Extract the (X, Y) coordinate from the center of the cell holding the provided text.  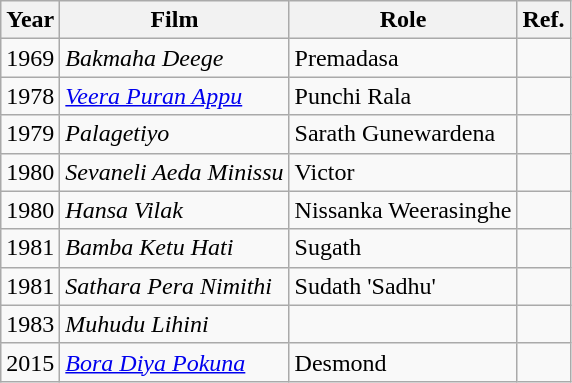
Bora Diya Pokuna (174, 362)
Sugath (403, 248)
Year (30, 20)
Ref. (544, 20)
Bamba Ketu Hati (174, 248)
1979 (30, 134)
Hansa Vilak (174, 210)
Punchi Rala (403, 96)
Film (174, 20)
Sevaneli Aeda Minissu (174, 172)
1969 (30, 58)
Sudath 'Sadhu' (403, 286)
Sathara Pera Nimithi (174, 286)
Role (403, 20)
2015 (30, 362)
Bakmaha Deege (174, 58)
Premadasa (403, 58)
Muhudu Lihini (174, 324)
Sarath Gunewardena (403, 134)
Veera Puran Appu (174, 96)
Victor (403, 172)
Nissanka Weerasinghe (403, 210)
Palagetiyo (174, 134)
1983 (30, 324)
1978 (30, 96)
Desmond (403, 362)
